Identify which cell holds the provided text, then report its (x, y) central coordinate. 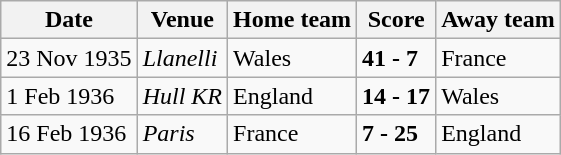
Score (396, 20)
41 - 7 (396, 58)
Home team (292, 20)
16 Feb 1936 (69, 134)
14 - 17 (396, 96)
1 Feb 1936 (69, 96)
23 Nov 1935 (69, 58)
Venue (182, 20)
Hull KR (182, 96)
Away team (498, 20)
Paris (182, 134)
Llanelli (182, 58)
Date (69, 20)
7 - 25 (396, 134)
